Capture the cell that displays the provided text and extract its [x, y] central coordinate. 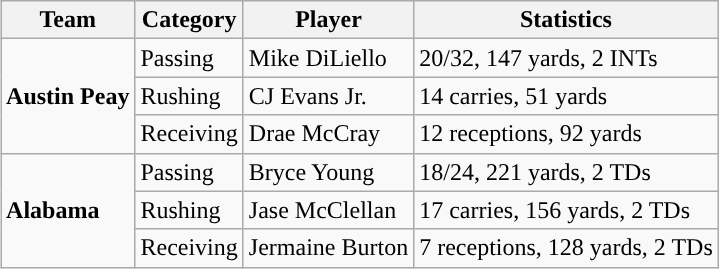
Mike DiLiello [328, 58]
Jermaine Burton [328, 248]
Player [328, 20]
Alabama [68, 210]
Jase McClellan [328, 210]
7 receptions, 128 yards, 2 TDs [566, 248]
Drae McCray [328, 134]
17 carries, 156 yards, 2 TDs [566, 210]
Category [189, 20]
Bryce Young [328, 172]
14 carries, 51 yards [566, 96]
Team [68, 20]
Statistics [566, 20]
CJ Evans Jr. [328, 96]
20/32, 147 yards, 2 INTs [566, 58]
18/24, 221 yards, 2 TDs [566, 172]
Austin Peay [68, 96]
12 receptions, 92 yards [566, 134]
